Identify which cell holds the provided text, then report its [X, Y] central coordinate. 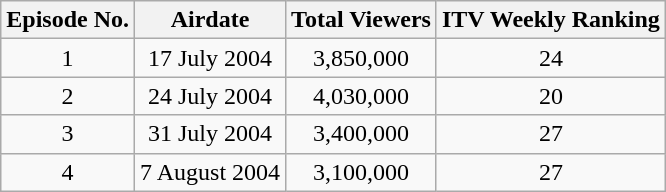
31 July 2004 [210, 134]
2 [68, 96]
20 [550, 96]
24 [550, 58]
Airdate [210, 20]
3 [68, 134]
24 July 2004 [210, 96]
17 July 2004 [210, 58]
4,030,000 [362, 96]
Total Viewers [362, 20]
Episode No. [68, 20]
3,400,000 [362, 134]
1 [68, 58]
ITV Weekly Ranking [550, 20]
3,850,000 [362, 58]
7 August 2004 [210, 172]
3,100,000 [362, 172]
4 [68, 172]
